Pinpoint the cell where the given text exists, returning its [x, y] midpoint coordinate. 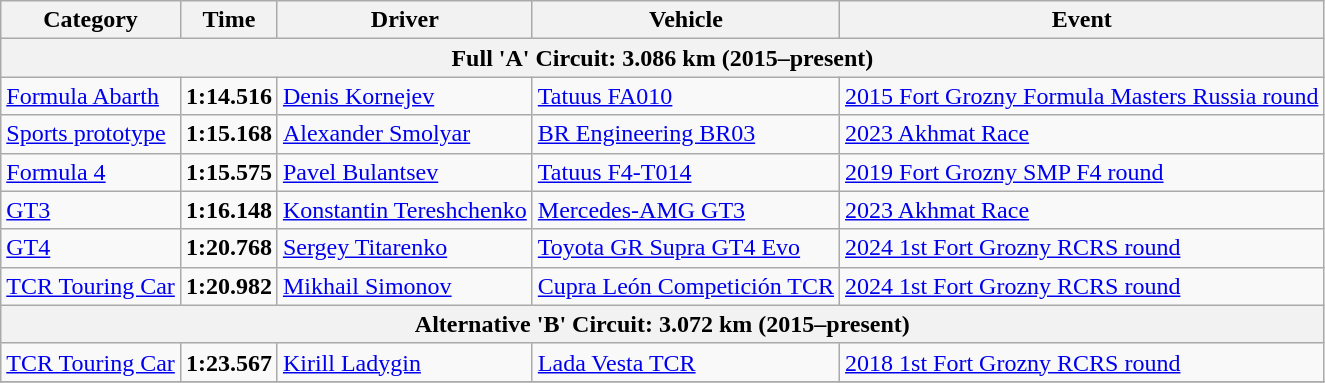
Konstantin Tereshchenko [404, 210]
Sergey Titarenko [404, 248]
Alexander Smolyar [404, 134]
Mercedes-AMG GT3 [686, 210]
Tatuus FA010 [686, 96]
Sports prototype [91, 134]
2018 1st Fort Grozny RCRS round [1082, 362]
1:16.148 [228, 210]
2019 Fort Grozny SMP F4 round [1082, 172]
Formula Abarth [91, 96]
Formula 4 [91, 172]
Lada Vesta TCR [686, 362]
GT3 [91, 210]
Event [1082, 20]
Mikhail Simonov [404, 286]
Kirill Ladygin [404, 362]
Time [228, 20]
BR Engineering BR03 [686, 134]
Pavel Bulantsev [404, 172]
1:15.168 [228, 134]
Toyota GR Supra GT4 Evo [686, 248]
1:23.567 [228, 362]
Driver [404, 20]
GT4 [91, 248]
1:14.516 [228, 96]
1:20.768 [228, 248]
Denis Kornejev [404, 96]
Cupra León Competición TCR [686, 286]
Category [91, 20]
Tatuus F4-T014 [686, 172]
Vehicle [686, 20]
1:20.982 [228, 286]
1:15.575 [228, 172]
Alternative 'B' Circuit: 3.072 km (2015–present) [662, 324]
2015 Fort Grozny Formula Masters Russia round [1082, 96]
Full 'A' Circuit: 3.086 km (2015–present) [662, 58]
